Capture the cell that displays the provided text and extract its (x, y) central coordinate. 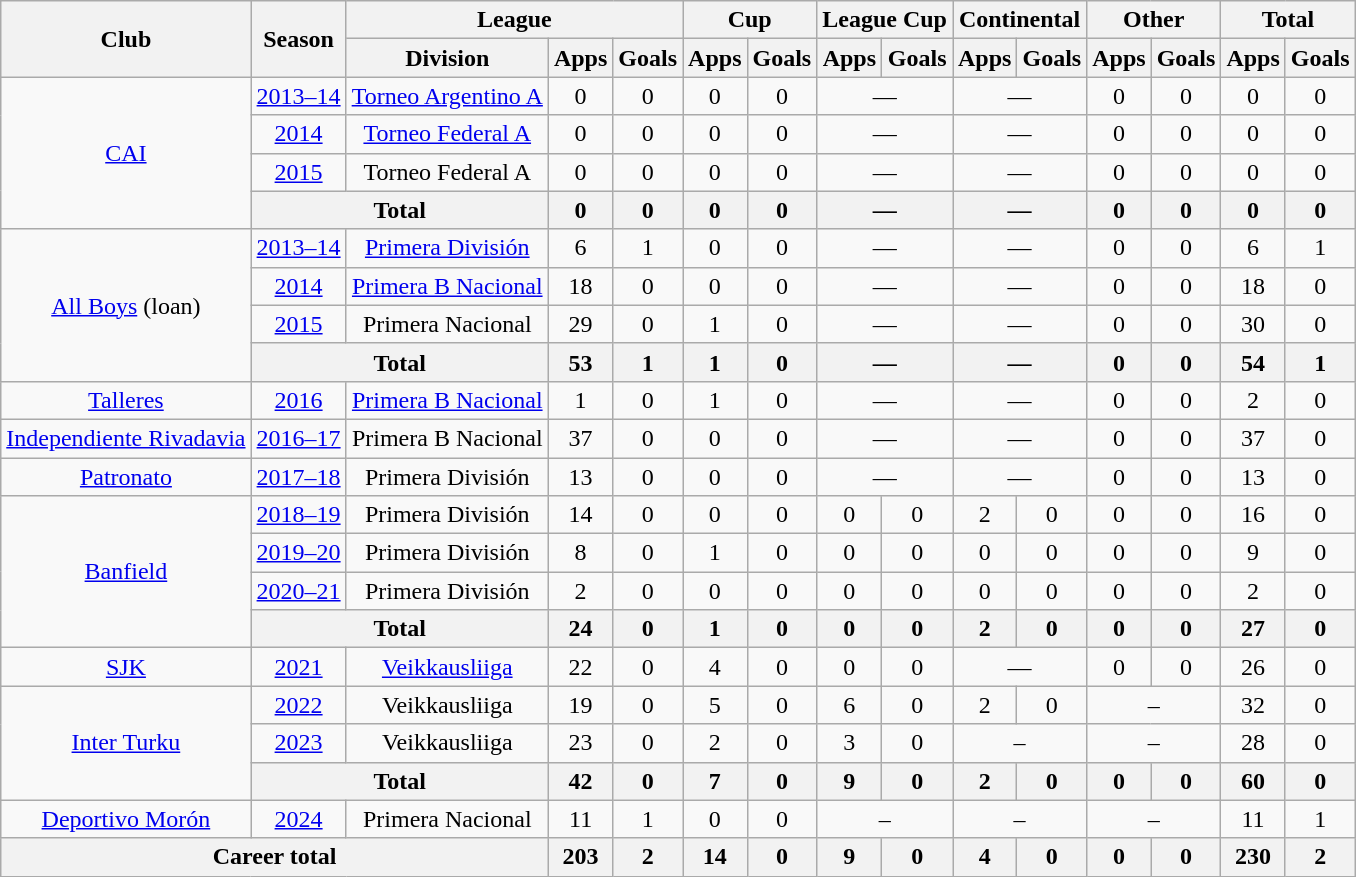
2016–17 (298, 438)
Division (447, 58)
16 (1253, 515)
28 (1253, 743)
Other (1154, 20)
2017–18 (298, 477)
Inter Turku (126, 743)
3 (850, 743)
230 (1253, 857)
SJK (126, 667)
42 (580, 781)
53 (580, 362)
7 (715, 781)
19 (580, 705)
CAI (126, 153)
22 (580, 667)
2023 (298, 743)
23 (580, 743)
Continental (1019, 20)
Patronato (126, 477)
2024 (298, 819)
2021 (298, 667)
60 (1253, 781)
2020–21 (298, 591)
203 (580, 857)
2018–19 (298, 515)
Deportivo Morón (126, 819)
30 (1253, 324)
All Boys (loan) (126, 305)
24 (580, 629)
29 (580, 324)
Independiente Rivadavia (126, 438)
27 (1253, 629)
Banfield (126, 572)
5 (715, 705)
League (514, 20)
Season (298, 39)
Torneo Argentino A (447, 96)
8 (580, 553)
Club (126, 39)
32 (1253, 705)
2019–20 (298, 553)
2016 (298, 400)
Career total (275, 857)
Talleres (126, 400)
54 (1253, 362)
Cup (750, 20)
26 (1253, 667)
2022 (298, 705)
League Cup (885, 20)
